Return [X, Y] of the center of cell containing provided text 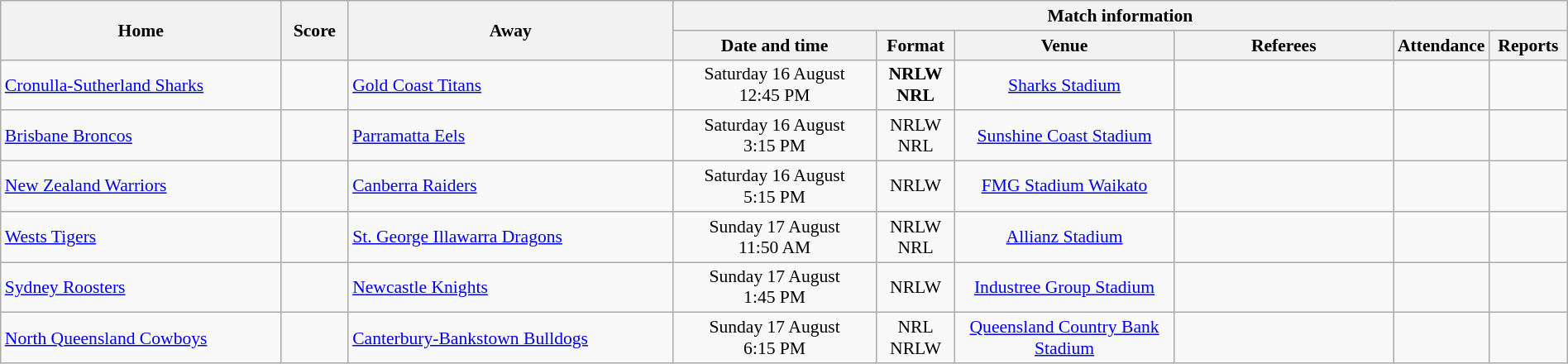
Sharks Stadium [1064, 84]
Away [510, 30]
Sunday 17 August11:50 AM [774, 237]
Home [141, 30]
New Zealand Warriors [141, 187]
Sunday 17 August6:15 PM [774, 338]
Venue [1064, 45]
Canberra Raiders [510, 187]
Match information [1120, 16]
Cronulla-Sutherland Sharks [141, 84]
Reports [1528, 45]
Saturday 16 August12:45 PM [774, 84]
Referees [1284, 45]
Saturday 16 August5:15 PM [774, 187]
Queensland Country Bank Stadium [1064, 338]
Newcastle Knights [510, 288]
FMG Stadium Waikato [1064, 187]
Industree Group Stadium [1064, 288]
Date and time [774, 45]
Wests Tigers [141, 237]
St. George Illawarra Dragons [510, 237]
Sydney Roosters [141, 288]
Format [916, 45]
Canterbury-Bankstown Bulldogs [510, 338]
Gold Coast Titans [510, 84]
NRLNRLW [916, 338]
Brisbane Broncos [141, 136]
Allianz Stadium [1064, 237]
Parramatta Eels [510, 136]
Attendance [1441, 45]
Sunday 17 August1:45 PM [774, 288]
Score [315, 30]
Sunshine Coast Stadium [1064, 136]
Saturday 16 August3:15 PM [774, 136]
North Queensland Cowboys [141, 338]
